From the cell containing the given text, extract its center point as (X, Y) coordinate. 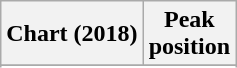
Chart (2018) (72, 34)
Peak position (189, 34)
